Output the (X, Y) coordinate of the center of the cell containing the given text.  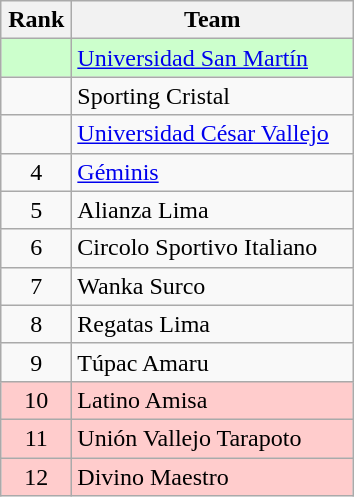
Géminis (212, 172)
Universidad César Vallejo (212, 134)
Sporting Cristal (212, 96)
8 (36, 324)
12 (36, 477)
6 (36, 248)
Túpac Amaru (212, 362)
Rank (36, 20)
Universidad San Martín (212, 58)
10 (36, 400)
Unión Vallejo Tarapoto (212, 438)
5 (36, 210)
11 (36, 438)
9 (36, 362)
Latino Amisa (212, 400)
Alianza Lima (212, 210)
Divino Maestro (212, 477)
Circolo Sportivo Italiano (212, 248)
4 (36, 172)
7 (36, 286)
Team (212, 20)
Regatas Lima (212, 324)
Wanka Surco (212, 286)
